Provide the [x, y] coordinate of the cell's center where the given text is located.  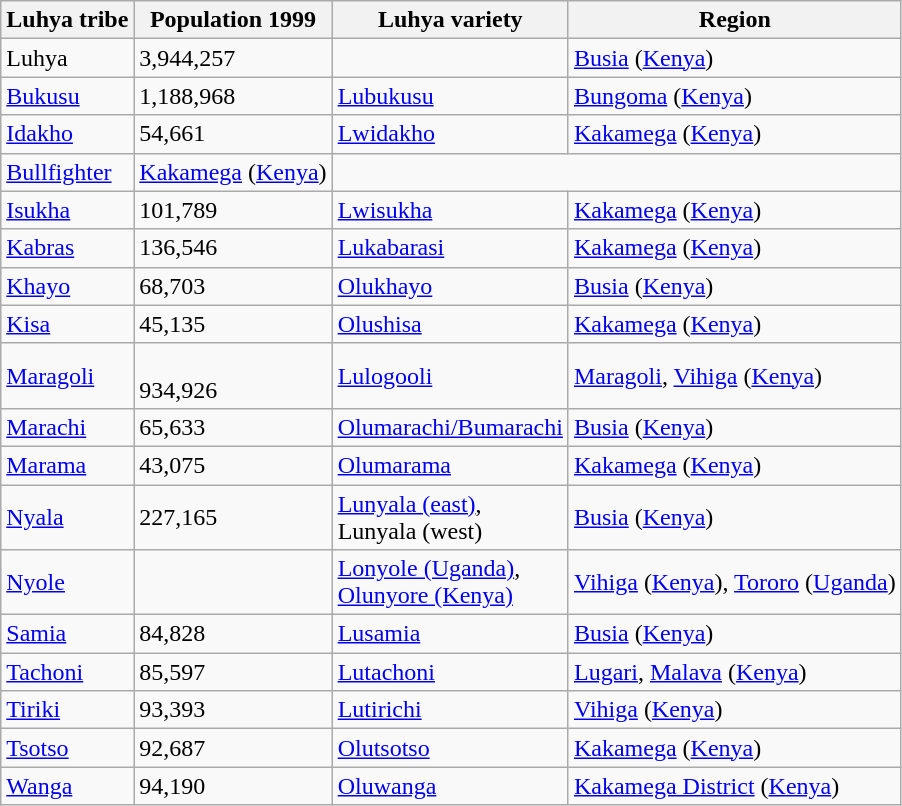
Lukabarasi [450, 248]
68,703 [233, 286]
Wanga [68, 786]
Luhya [68, 58]
Oluwanga [450, 786]
934,926 [233, 376]
Lubukusu [450, 96]
101,789 [233, 210]
Lugari, Malava (Kenya) [734, 672]
93,393 [233, 710]
Bullfighter [68, 172]
43,075 [233, 465]
Lulogooli [450, 376]
Bungoma (Kenya) [734, 96]
Olutsotso [450, 748]
Region [734, 20]
Maragoli, Vihiga (Kenya) [734, 376]
3,944,257 [233, 58]
Lunyala (east), Lunyala (west) [450, 516]
136,546 [233, 248]
Lwidakho [450, 134]
Olukhayo [450, 286]
Lwisukha [450, 210]
94,190 [233, 786]
Tiriki [68, 710]
Nyole [68, 582]
Maragoli [68, 376]
227,165 [233, 516]
Tsotso [68, 748]
Lonyole (Uganda), Olunyore (Kenya) [450, 582]
Marachi [68, 427]
92,687 [233, 748]
45,135 [233, 324]
Idakho [68, 134]
85,597 [233, 672]
Lutirichi [450, 710]
Kakamega District (Kenya) [734, 786]
Vihiga (Kenya) [734, 710]
Bukusu [68, 96]
Luhya tribe [68, 20]
Isukha [68, 210]
Olumarachi/Bumarachi [450, 427]
65,633 [233, 427]
Olumarama [450, 465]
54,661 [233, 134]
1,188,968 [233, 96]
Kisa [68, 324]
Marama [68, 465]
Kabras [68, 248]
Luhya variety [450, 20]
Tachoni [68, 672]
Vihiga (Kenya), Tororo (Uganda) [734, 582]
Lusamia [450, 634]
Olushisa [450, 324]
Lutachoni [450, 672]
Khayo [68, 286]
Samia [68, 634]
Population 1999 [233, 20]
Nyala [68, 516]
84,828 [233, 634]
